Pinpoint the cell where the given text exists, returning its [X, Y] midpoint coordinate. 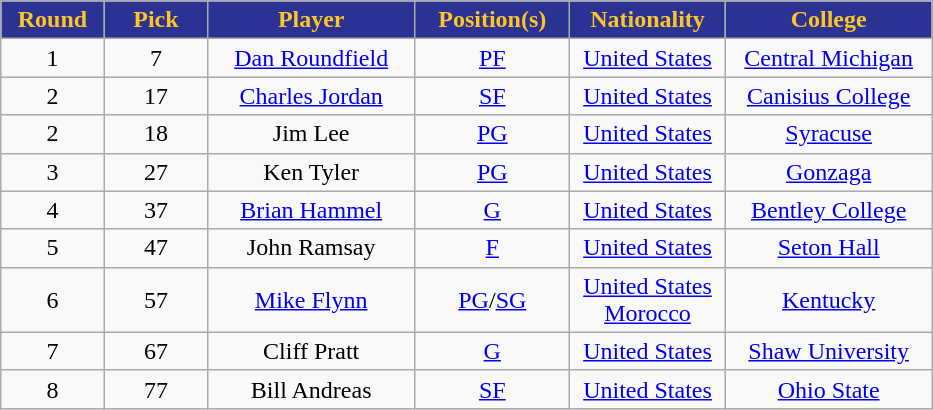
3 [52, 172]
College [828, 20]
Bentley College [828, 210]
5 [52, 248]
47 [156, 248]
37 [156, 210]
Ken Tyler [312, 172]
Dan Roundfield [312, 58]
Brian Hammel [312, 210]
6 [52, 300]
1 [52, 58]
Cliff Pratt [312, 351]
Canisius College [828, 96]
Mike Flynn [312, 300]
17 [156, 96]
United States Morocco [648, 300]
18 [156, 134]
Jim Lee [312, 134]
Player [312, 20]
8 [52, 389]
John Ramsay [312, 248]
Bill Andreas [312, 389]
Charles Jordan [312, 96]
Shaw University [828, 351]
Position(s) [492, 20]
67 [156, 351]
Syracuse [828, 134]
PF [492, 58]
Kentucky [828, 300]
Central Michigan [828, 58]
Round [52, 20]
PG/SG [492, 300]
Pick [156, 20]
Ohio State [828, 389]
F [492, 248]
Seton Hall [828, 248]
Nationality [648, 20]
Gonzaga [828, 172]
57 [156, 300]
4 [52, 210]
27 [156, 172]
77 [156, 389]
